Find where the given text appears and provide that cell's center as (x, y) coordinate. 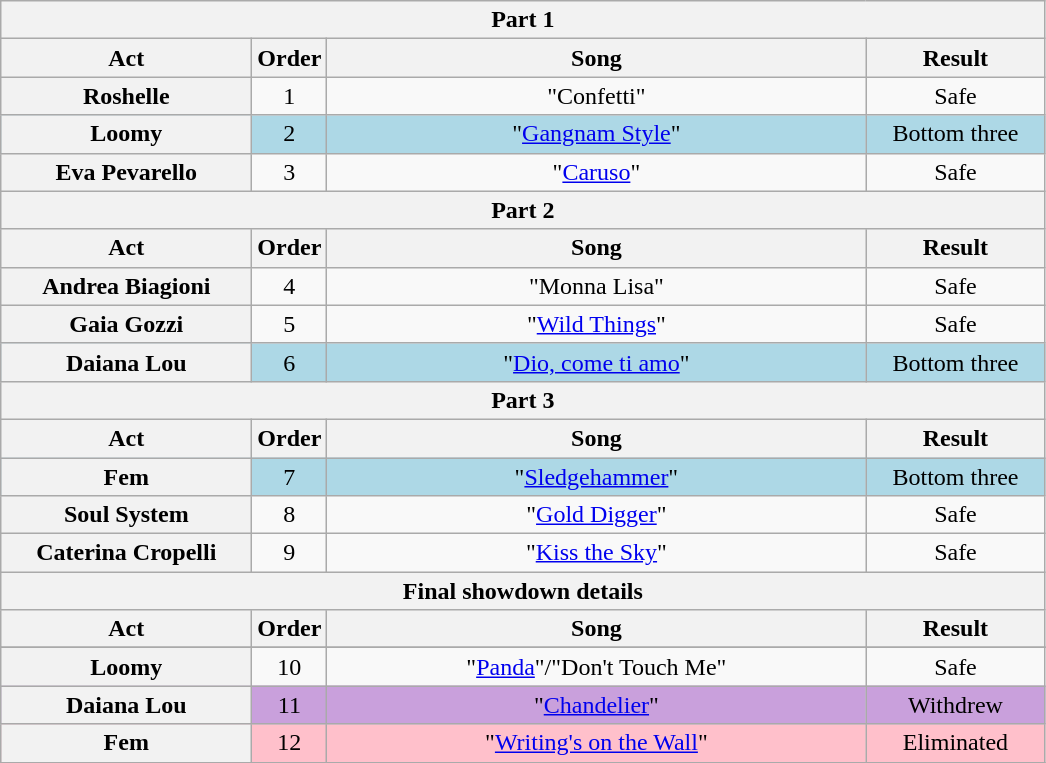
"Gangnam Style" (596, 134)
Part 1 (523, 20)
"Writing's on the Wall" (596, 743)
7 (290, 477)
2 (290, 134)
11 (290, 705)
Eliminated (956, 743)
Gaia Gozzi (126, 324)
9 (290, 553)
Eva Pevarello (126, 172)
"Sledgehammer" (596, 477)
"Monna Lisa" (596, 286)
Withdrew (956, 705)
"Gold Digger" (596, 515)
Final showdown details (523, 591)
8 (290, 515)
3 (290, 172)
"Chandelier" (596, 705)
Andrea Biagioni (126, 286)
1 (290, 96)
"Panda"/"Don't Touch Me" (596, 667)
"Dio, come ti amo" (596, 362)
10 (290, 667)
5 (290, 324)
"Wild Things" (596, 324)
6 (290, 362)
12 (290, 743)
"Kiss the Sky" (596, 553)
Part 3 (523, 400)
4 (290, 286)
Caterina Cropelli (126, 553)
Soul System (126, 515)
Part 2 (523, 210)
Roshelle (126, 96)
"Caruso" (596, 172)
"Confetti" (596, 96)
